From the cell containing the given text, extract its center point as (X, Y) coordinate. 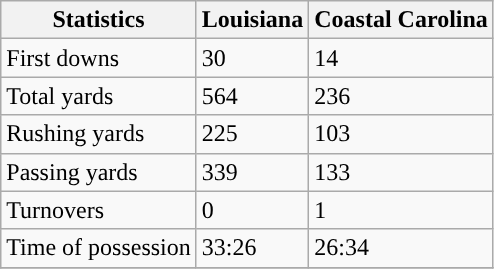
0 (252, 210)
Louisiana (252, 20)
Time of possession (99, 248)
Statistics (99, 20)
236 (402, 96)
14 (402, 58)
Total yards (99, 96)
Turnovers (99, 210)
103 (402, 134)
133 (402, 172)
First downs (99, 58)
339 (252, 172)
1 (402, 210)
564 (252, 96)
Rushing yards (99, 134)
Passing yards (99, 172)
225 (252, 134)
Coastal Carolina (402, 20)
33:26 (252, 248)
30 (252, 58)
26:34 (402, 248)
